Identify which cell holds the provided text, then report its (X, Y) central coordinate. 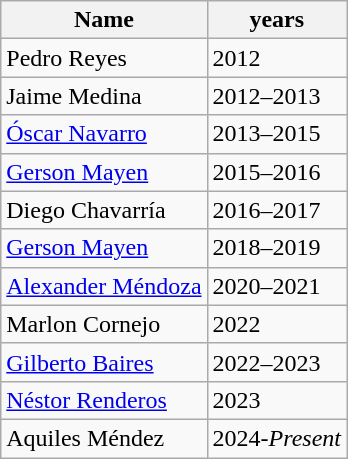
Óscar Navarro (104, 134)
Aquiles Méndez (104, 438)
2022–2023 (276, 362)
2024-Present (276, 438)
Marlon Cornejo (104, 324)
Alexander Méndoza (104, 286)
Néstor Renderos (104, 400)
Gilberto Baires (104, 362)
2016–2017 (276, 210)
2015–2016 (276, 172)
Pedro Reyes (104, 58)
Jaime Medina (104, 96)
years (276, 20)
2012 (276, 58)
Name (104, 20)
Diego Chavarría (104, 210)
2018–2019 (276, 248)
2023 (276, 400)
2020–2021 (276, 286)
2013–2015 (276, 134)
2012–2013 (276, 96)
2022 (276, 324)
